Detect which cell encompasses the target text, then output its [x, y] center coordinate. 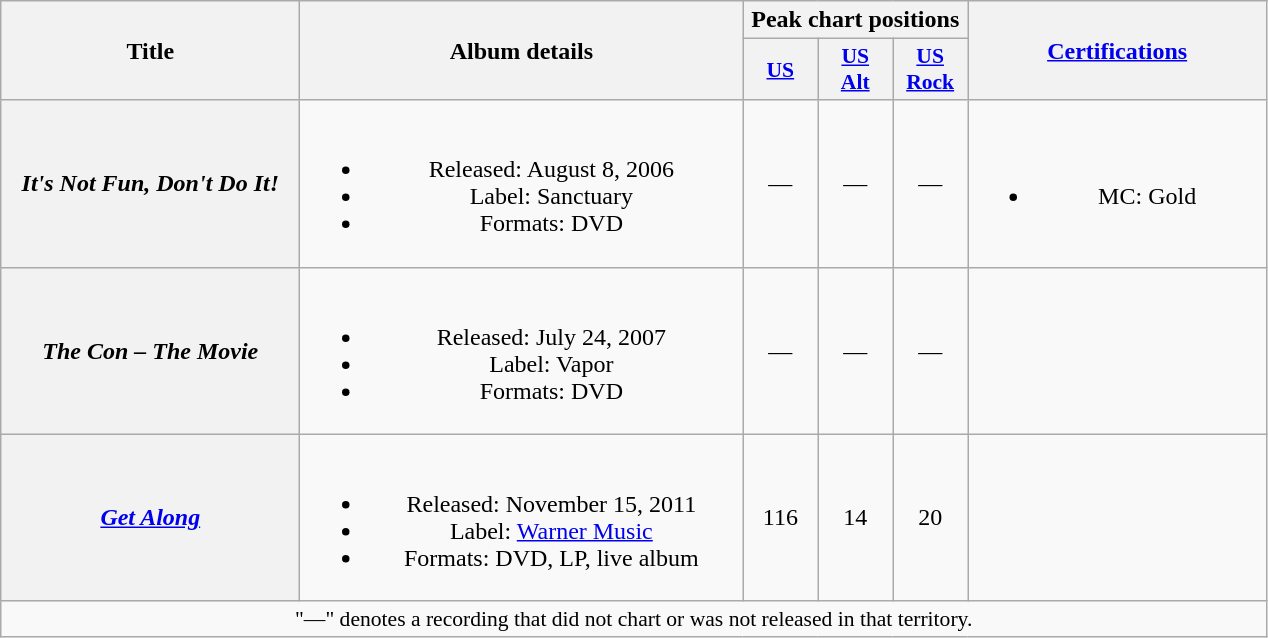
20 [930, 518]
116 [780, 518]
14 [856, 518]
US Rock [930, 70]
The Con – The Movie [150, 350]
Peak chart positions [856, 20]
Album details [522, 50]
"—" denotes a recording that did not chart or was not released in that territory. [634, 619]
Released: August 8, 2006Label: SanctuaryFormats: DVD [522, 184]
It's Not Fun, Don't Do It! [150, 184]
Get Along [150, 518]
Title [150, 50]
USAlt [856, 70]
US [780, 70]
Released: November 15, 2011Label: Warner MusicFormats: DVD, LP, live album [522, 518]
MC: Gold [1118, 184]
Certifications [1118, 50]
Released: July 24, 2007Label: VaporFormats: DVD [522, 350]
